Capture the cell that displays the provided text and extract its (X, Y) central coordinate. 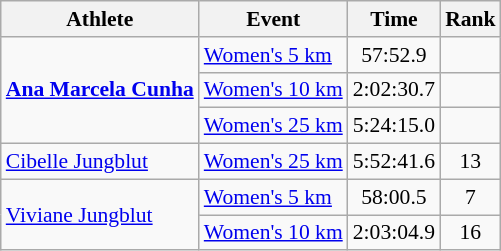
16 (470, 233)
7 (470, 197)
57:52.9 (394, 55)
Event (274, 19)
2:03:04.9 (394, 233)
Ana Marcela Cunha (100, 90)
5:52:41.6 (394, 162)
Viviane Jungblut (100, 214)
58:00.5 (394, 197)
13 (470, 162)
Time (394, 19)
Athlete (100, 19)
2:02:30.7 (394, 90)
5:24:15.0 (394, 126)
Cibelle Jungblut (100, 162)
Rank (470, 19)
